Pinpoint the cell where the given text exists, returning its [X, Y] midpoint coordinate. 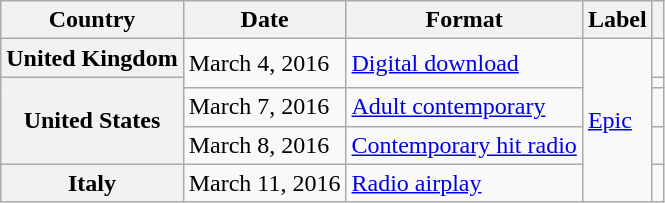
Country [92, 20]
Italy [92, 183]
United Kingdom [92, 58]
Contemporary hit radio [464, 145]
United States [92, 120]
March 11, 2016 [264, 183]
Radio airplay [464, 183]
Epic [617, 120]
Adult contemporary [464, 107]
March 4, 2016 [264, 64]
March 7, 2016 [264, 107]
Digital download [464, 64]
Label [617, 20]
Date [264, 20]
March 8, 2016 [264, 145]
Format [464, 20]
